Capture the cell that displays the provided text and extract its [x, y] central coordinate. 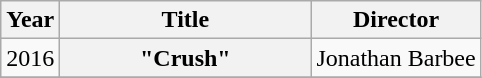
Director [396, 20]
Jonathan Barbee [396, 58]
Year [30, 20]
"Crush" [186, 58]
Title [186, 20]
2016 [30, 58]
